Detect which cell encompasses the target text, then output its [X, Y] center coordinate. 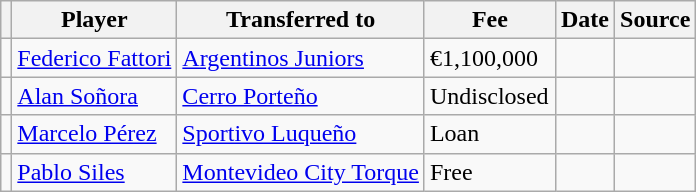
Cerro Porteño [301, 96]
Player [94, 20]
Undisclosed [490, 96]
Loan [490, 134]
€1,100,000 [490, 58]
Federico Fattori [94, 58]
Fee [490, 20]
Montevideo City Torque [301, 172]
Free [490, 172]
Argentinos Juniors [301, 58]
Alan Soñora [94, 96]
Source [656, 20]
Sportivo Luqueño [301, 134]
Marcelo Pérez [94, 134]
Date [584, 20]
Transferred to [301, 20]
Pablo Siles [94, 172]
